Return [x, y] of the center of cell containing provided text 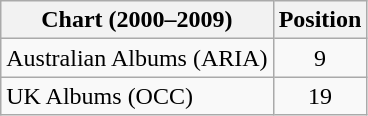
Chart (2000–2009) [137, 20]
9 [320, 58]
Position [320, 20]
Australian Albums (ARIA) [137, 58]
UK Albums (OCC) [137, 96]
19 [320, 96]
